Provide the (x, y) coordinate of the cell's center where the given text is located.  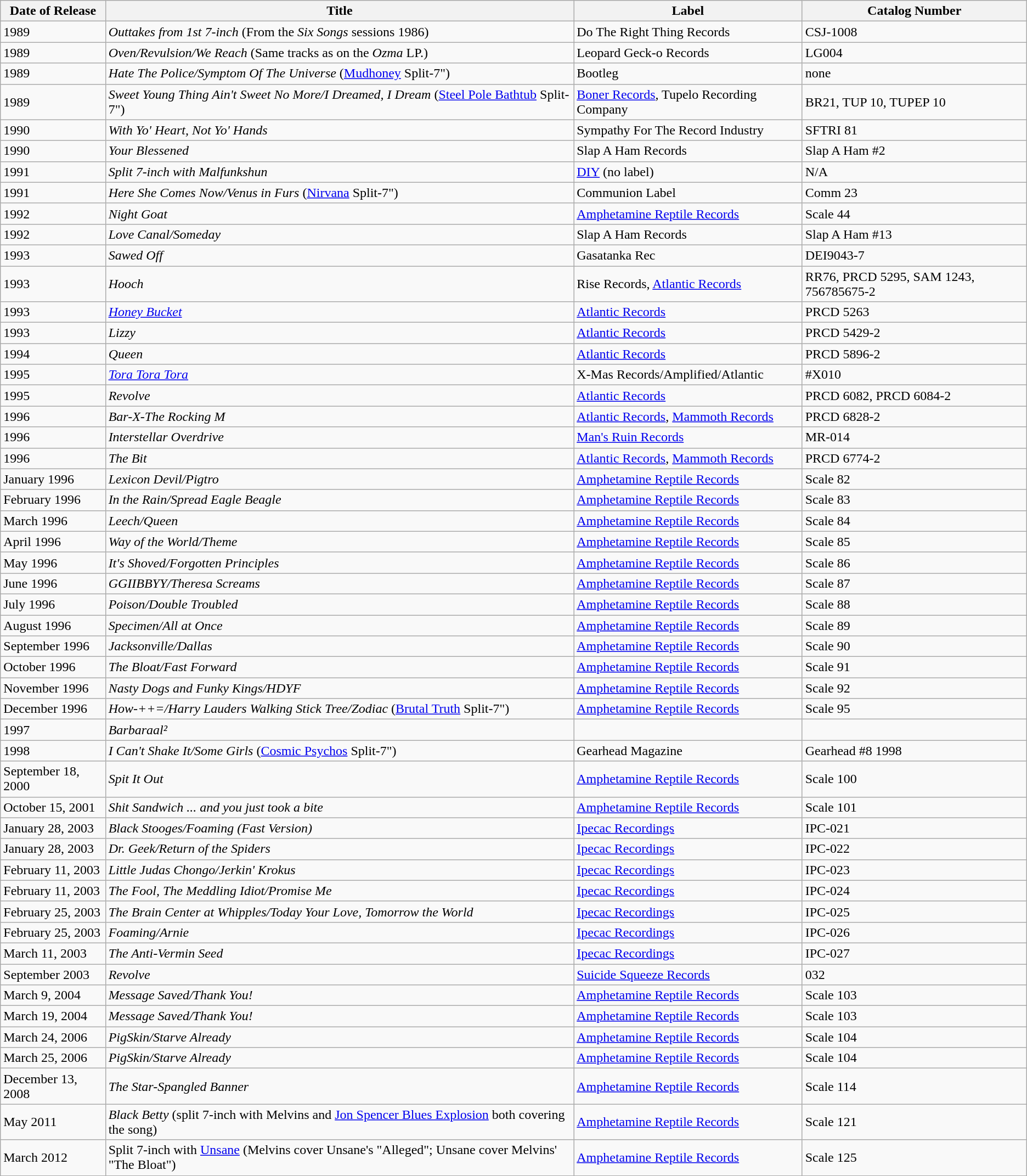
Slap A Ham #2 (914, 151)
Date of Release (53, 11)
September 1996 (53, 646)
PRCD 5263 (914, 312)
Split 7-inch with Unsane (Melvins cover Unsane's "Alleged"; Unsane cover Melvins' "The Bloat") (340, 1158)
Scale 86 (914, 562)
Scale 101 (914, 807)
Rise Records, Atlantic Records (688, 283)
Scale 44 (914, 213)
IPC-023 (914, 870)
IPC-021 (914, 828)
Boner Records, Tupelo Recording Company (688, 102)
The Bloat/Fast Forward (340, 667)
The Brain Center at Whipples/Today Your Love, Tomorrow the World (340, 911)
Queen (340, 354)
Slap A Ham #13 (914, 234)
X-Mas Records/Amplified/Atlantic (688, 375)
Black Betty (split 7-inch with Melvins and Jon Spencer Blues Explosion both covering the song) (340, 1122)
Scale 91 (914, 667)
March 1996 (53, 521)
Sawed Off (340, 255)
Communion Label (688, 193)
Scale 90 (914, 646)
Scale 83 (914, 500)
Do The Right Thing Records (688, 32)
Leopard Geck-o Records (688, 53)
Scale 100 (914, 779)
I Can't Shake It/Some Girls (Cosmic Psychos Split-7") (340, 751)
PRCD 6774-2 (914, 458)
Scale 114 (914, 1087)
It's Shoved/Forgotten Principles (340, 562)
Leech/Queen (340, 521)
March 9, 2004 (53, 995)
1998 (53, 751)
August 1996 (53, 625)
December 13, 2008 (53, 1087)
Jacksonville/Dallas (340, 646)
IPC-022 (914, 849)
The Bit (340, 458)
March 24, 2006 (53, 1037)
Scale 88 (914, 604)
#X010 (914, 375)
Suicide Squeeze Records (688, 974)
1997 (53, 730)
SFTRI 81 (914, 130)
Label (688, 11)
Gasatanka Rec (688, 255)
BR21, TUP 10, TUPEP 10 (914, 102)
Black Stooges/Foaming (Fast Version) (340, 828)
March 11, 2003 (53, 953)
Bar-X-The Rocking M (340, 417)
Poison/Double Troubled (340, 604)
Scale 84 (914, 521)
October 15, 2001 (53, 807)
Scale 82 (914, 479)
Lizzy (340, 333)
March 25, 2006 (53, 1058)
032 (914, 974)
Split 7-inch with Malfunkshun (340, 172)
CSJ-1008 (914, 32)
Scale 121 (914, 1122)
PRCD 6828-2 (914, 417)
Your Blessened (340, 151)
PRCD 6082, PRCD 6084-2 (914, 396)
Specimen/All at Once (340, 625)
Honey Bucket (340, 312)
Scale 89 (914, 625)
LG004 (914, 53)
May 2011 (53, 1122)
Bootleg (688, 74)
1994 (53, 354)
Comm 23 (914, 193)
Spit It Out (340, 779)
November 1996 (53, 688)
IPC-026 (914, 932)
MR-014 (914, 437)
Scale 125 (914, 1158)
In the Rain/Spread Eagle Beagle (340, 500)
Tora Tora Tora (340, 375)
April 1996 (53, 542)
Sympathy For The Record Industry (688, 130)
IPC-024 (914, 891)
Dr. Geek/Return of the Spiders (340, 849)
Little Judas Chongo/Jerkin' Krokus (340, 870)
Outtakes from 1st 7-inch (From the Six Songs sessions 1986) (340, 32)
With Yo' Heart, Not Yo' Hands (340, 130)
PRCD 5429-2 (914, 333)
Barbaraal² (340, 730)
Scale 85 (914, 542)
June 1996 (53, 583)
The Star-Spangled Banner (340, 1087)
Man's Ruin Records (688, 437)
Hate The Police/Symptom Of The Universe (Mudhoney Split-7") (340, 74)
IPC-027 (914, 953)
March 2012 (53, 1158)
RR76, PRCD 5295, SAM 1243, 756785675-2 (914, 283)
PRCD 5896-2 (914, 354)
Gearhead #8 1998 (914, 751)
Sweet Young Thing Ain't Sweet No More/I Dreamed, I Dream (Steel Pole Bathtub Split-7") (340, 102)
March 19, 2004 (53, 1016)
IPC-025 (914, 911)
none (914, 74)
February 1996 (53, 500)
Hooch (340, 283)
Title (340, 11)
How-++=/Harry Lauders Walking Stick Tree/Zodiac (Brutal Truth Split-7") (340, 709)
July 1996 (53, 604)
May 1996 (53, 562)
Gearhead Magazine (688, 751)
Oven/Revulsion/We Reach (Same tracks as on the Ozma LP.) (340, 53)
DIY (no label) (688, 172)
Love Canal/Someday (340, 234)
Interstellar Overdrive (340, 437)
The Anti-Vermin Seed (340, 953)
Foaming/Arnie (340, 932)
September 2003 (53, 974)
GGIIBBYY/Theresa Screams (340, 583)
N/A (914, 172)
Scale 92 (914, 688)
December 1996 (53, 709)
DEI9043-7 (914, 255)
Scale 87 (914, 583)
Shit Sandwich ... and you just took a bite (340, 807)
September 18, 2000 (53, 779)
Here She Comes Now/Venus in Furs (Nirvana Split-7") (340, 193)
Catalog Number (914, 11)
January 1996 (53, 479)
Nasty Dogs and Funky Kings/HDYF (340, 688)
October 1996 (53, 667)
Way of the World/Theme (340, 542)
The Fool, The Meddling Idiot/Promise Me (340, 891)
Lexicon Devil/Pigtro (340, 479)
Night Goat (340, 213)
Scale 95 (914, 709)
